Identify which cell holds the provided text, then report its [X, Y] central coordinate. 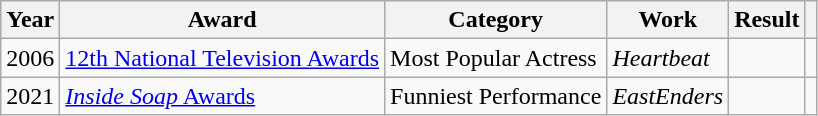
Inside Soap Awards [222, 96]
Category [496, 20]
Work [668, 20]
2021 [30, 96]
EastEnders [668, 96]
Most Popular Actress [496, 58]
Year [30, 20]
2006 [30, 58]
Award [222, 20]
Result [767, 20]
Funniest Performance [496, 96]
Heartbeat [668, 58]
12th National Television Awards [222, 58]
